Locate the cell with the specified text and output its (x, y) center coordinate. 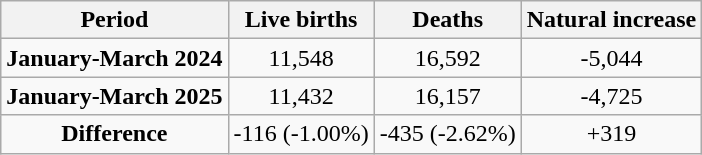
Live births (301, 20)
Deaths (448, 20)
11,432 (301, 96)
-4,725 (612, 96)
-116 (-1.00%) (301, 134)
+319 (612, 134)
Period (114, 20)
-435 (-2.62%) (448, 134)
11,548 (301, 58)
Difference (114, 134)
Natural increase (612, 20)
16,592 (448, 58)
16,157 (448, 96)
-5,044 (612, 58)
January-March 2025 (114, 96)
January-March 2024 (114, 58)
